Search for the cell housing the specified text and yield its (x, y) center coordinate. 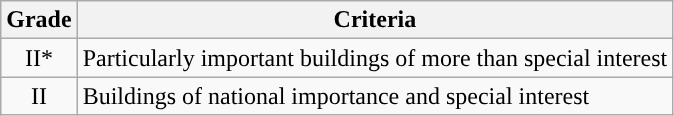
Particularly important buildings of more than special interest (375, 58)
Buildings of national importance and special interest (375, 96)
II* (39, 58)
Criteria (375, 20)
Grade (39, 20)
II (39, 96)
